Pinpoint the cell where the given text exists, returning its [X, Y] midpoint coordinate. 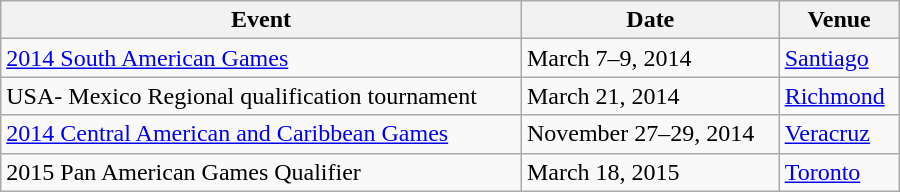
Richmond [839, 96]
Event [262, 20]
November 27–29, 2014 [650, 134]
Date [650, 20]
March 7–9, 2014 [650, 58]
March 18, 2015 [650, 172]
March 21, 2014 [650, 96]
Santiago [839, 58]
Veracruz [839, 134]
Venue [839, 20]
USA- Mexico Regional qualification tournament [262, 96]
2015 Pan American Games Qualifier [262, 172]
2014 South American Games [262, 58]
2014 Central American and Caribbean Games [262, 134]
Toronto [839, 172]
